Find where the given text appears and provide that cell's center as [x, y] coordinate. 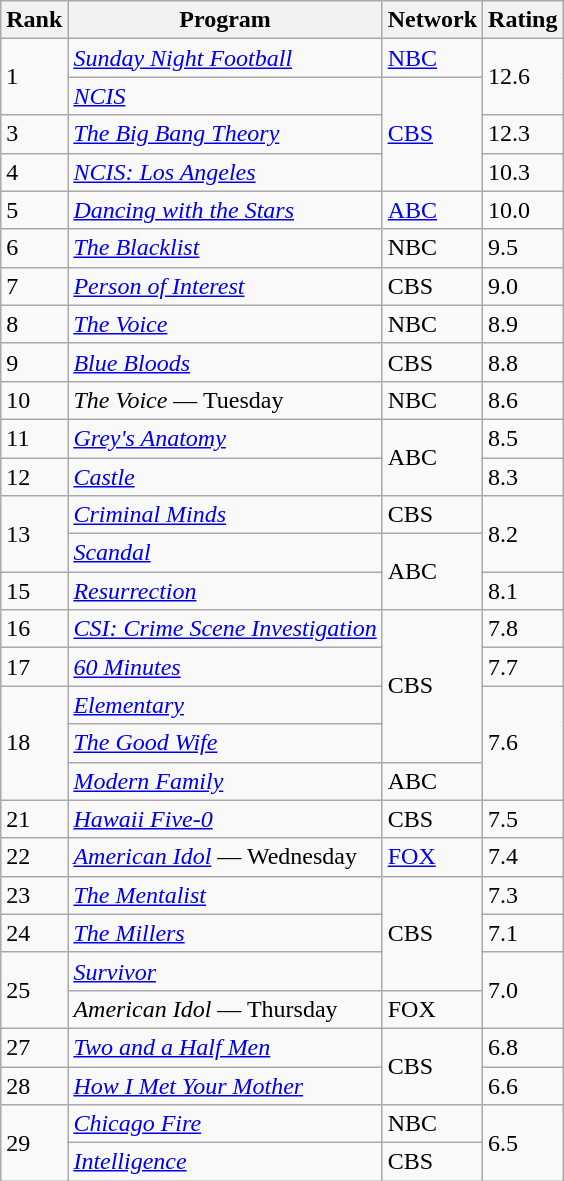
Chicago Fire [225, 1124]
The Mentalist [225, 895]
American Idol — Thursday [225, 1009]
CSI: Crime Scene Investigation [225, 629]
The Blacklist [225, 248]
12 [34, 477]
8 [34, 324]
17 [34, 667]
8.1 [523, 591]
How I Met Your Mother [225, 1085]
7.7 [523, 667]
NCIS: Los Angeles [225, 172]
Grey's Anatomy [225, 438]
8.2 [523, 534]
7.3 [523, 895]
12.3 [523, 134]
7.5 [523, 819]
Resurrection [225, 591]
Person of Interest [225, 286]
10.3 [523, 172]
Two and a Half Men [225, 1047]
American Idol — Wednesday [225, 857]
9.5 [523, 248]
29 [34, 1143]
Rating [523, 20]
Intelligence [225, 1162]
6.5 [523, 1143]
8.6 [523, 400]
6.8 [523, 1047]
16 [34, 629]
60 Minutes [225, 667]
The Millers [225, 933]
12.6 [523, 77]
Elementary [225, 705]
15 [34, 591]
Scandal [225, 553]
The Big Bang Theory [225, 134]
5 [34, 210]
27 [34, 1047]
3 [34, 134]
8.8 [523, 362]
25 [34, 990]
24 [34, 933]
Blue Bloods [225, 362]
10.0 [523, 210]
The Voice [225, 324]
The Voice — Tuesday [225, 400]
7.4 [523, 857]
9.0 [523, 286]
7.8 [523, 629]
Criminal Minds [225, 515]
8.3 [523, 477]
22 [34, 857]
7 [34, 286]
7.1 [523, 933]
28 [34, 1085]
18 [34, 743]
13 [34, 534]
Rank [34, 20]
Program [225, 20]
Dancing with the Stars [225, 210]
6.6 [523, 1085]
10 [34, 400]
8.9 [523, 324]
21 [34, 819]
Hawaii Five-0 [225, 819]
Modern Family [225, 781]
6 [34, 248]
1 [34, 77]
4 [34, 172]
8.5 [523, 438]
The Good Wife [225, 743]
23 [34, 895]
7.6 [523, 743]
9 [34, 362]
Castle [225, 477]
11 [34, 438]
Survivor [225, 971]
7.0 [523, 990]
Network [432, 20]
NCIS [225, 96]
Sunday Night Football [225, 58]
